Scan for the cell matching the given text and deliver its [X, Y] coordinate at center. 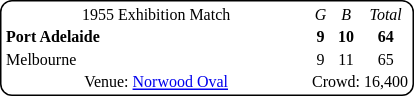
Crowd: 16,400 [360, 82]
Venue: Norwood Oval [156, 82]
65 [386, 60]
B [346, 14]
G [321, 14]
Total [386, 14]
64 [386, 37]
1955 Exhibition Match [156, 14]
11 [346, 60]
Port Adelaide [156, 37]
Melbourne [156, 60]
10 [346, 37]
